Provide the (X, Y) coordinate of the cell's center where the given text is located.  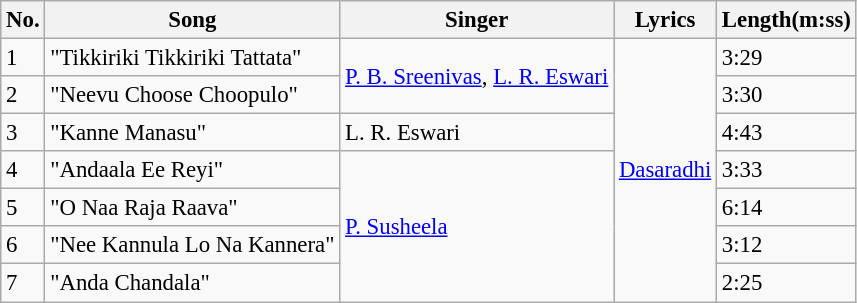
6 (23, 245)
Length(m:ss) (787, 20)
"O Naa Raja Raava" (192, 208)
L. R. Eswari (477, 133)
P. Susheela (477, 226)
Dasaradhi (666, 170)
5 (23, 208)
"Nee Kannula Lo Na Kannera" (192, 245)
3 (23, 133)
"Neevu Choose Choopulo" (192, 95)
1 (23, 58)
"Tikkiriki Tikkiriki Tattata" (192, 58)
2 (23, 95)
Song (192, 20)
7 (23, 283)
Lyrics (666, 20)
4 (23, 170)
P. B. Sreenivas, L. R. Eswari (477, 76)
"Kanne Manasu" (192, 133)
4:43 (787, 133)
"Anda Chandala" (192, 283)
3:29 (787, 58)
Singer (477, 20)
3:33 (787, 170)
3:12 (787, 245)
No. (23, 20)
6:14 (787, 208)
"Andaala Ee Reyi" (192, 170)
3:30 (787, 95)
2:25 (787, 283)
